Find where the given text appears and provide that cell's center as (X, Y) coordinate. 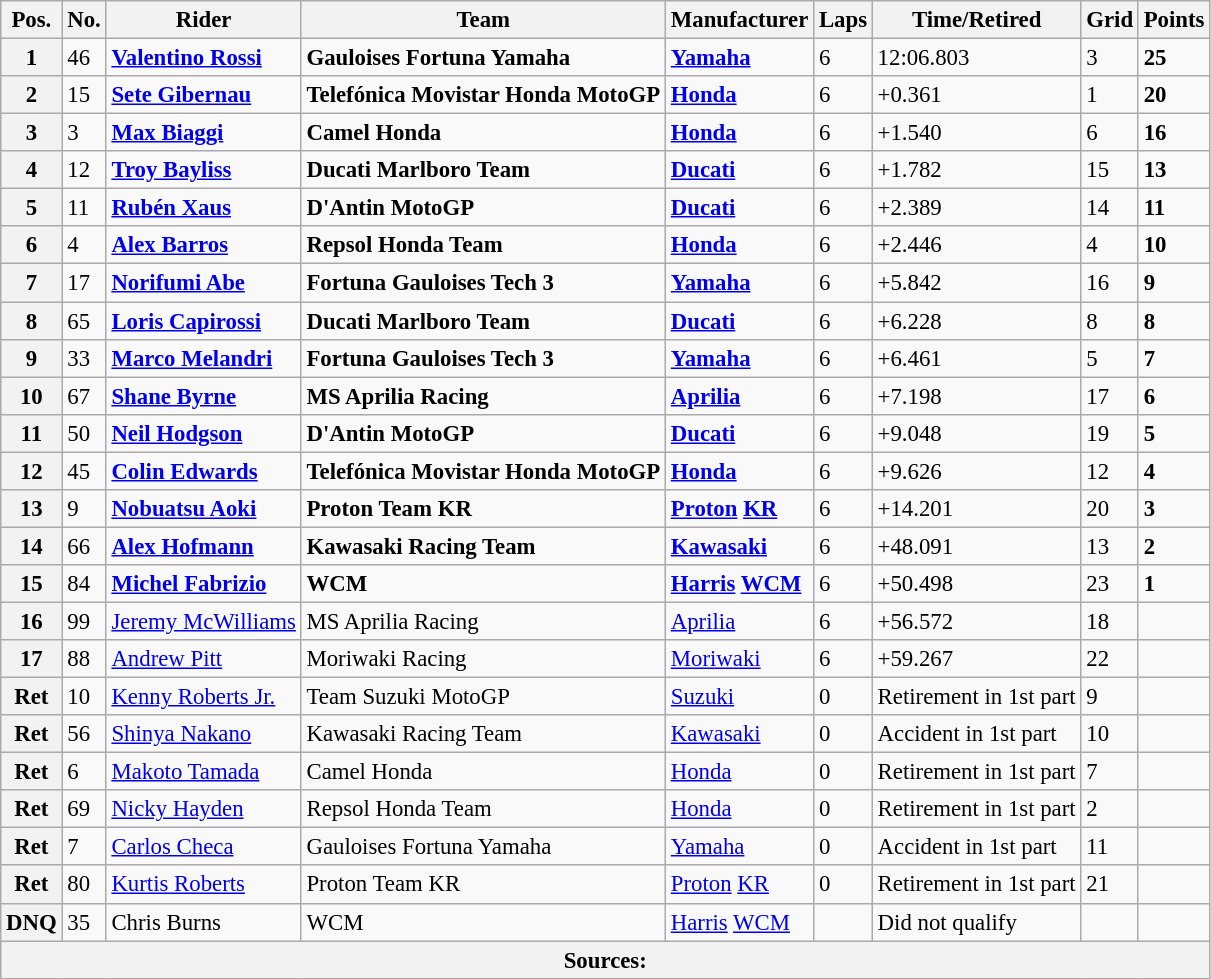
Manufacturer (739, 20)
12:06.803 (976, 58)
Rubén Xaus (204, 208)
99 (84, 621)
Carlos Checa (204, 847)
+9.048 (976, 433)
Max Biaggi (204, 133)
84 (84, 584)
18 (1110, 621)
Kenny Roberts Jr. (204, 697)
+1.540 (976, 133)
+5.842 (976, 283)
Loris Capirossi (204, 321)
Neil Hodgson (204, 433)
Shane Byrne (204, 396)
69 (84, 809)
+7.198 (976, 396)
Nicky Hayden (204, 809)
Andrew Pitt (204, 659)
Pos. (32, 20)
+59.267 (976, 659)
+48.091 (976, 546)
Moriwaki Racing (483, 659)
Laps (844, 20)
+50.498 (976, 584)
56 (84, 734)
Alex Hofmann (204, 546)
45 (84, 471)
Did not qualify (976, 922)
Moriwaki (739, 659)
65 (84, 321)
50 (84, 433)
Nobuatsu Aoki (204, 509)
Team (483, 20)
Kurtis Roberts (204, 885)
DNQ (32, 922)
19 (1110, 433)
+14.201 (976, 509)
66 (84, 546)
Norifumi Abe (204, 283)
67 (84, 396)
Grid (1110, 20)
Makoto Tamada (204, 772)
Time/Retired (976, 20)
35 (84, 922)
88 (84, 659)
Team Suzuki MotoGP (483, 697)
22 (1110, 659)
21 (1110, 885)
+9.626 (976, 471)
+6.461 (976, 358)
Chris Burns (204, 922)
Troy Bayliss (204, 170)
+2.389 (976, 208)
Alex Barros (204, 245)
+6.228 (976, 321)
Rider (204, 20)
Sources: (606, 960)
Points (1174, 20)
23 (1110, 584)
+56.572 (976, 621)
Valentino Rossi (204, 58)
33 (84, 358)
25 (1174, 58)
+1.782 (976, 170)
+2.446 (976, 245)
Sete Gibernau (204, 95)
Michel Fabrizio (204, 584)
46 (84, 58)
Marco Melandri (204, 358)
Colin Edwards (204, 471)
No. (84, 20)
Suzuki (739, 697)
+0.361 (976, 95)
Shinya Nakano (204, 734)
Jeremy McWilliams (204, 621)
80 (84, 885)
